Identify which cell holds the provided text, then report its (X, Y) central coordinate. 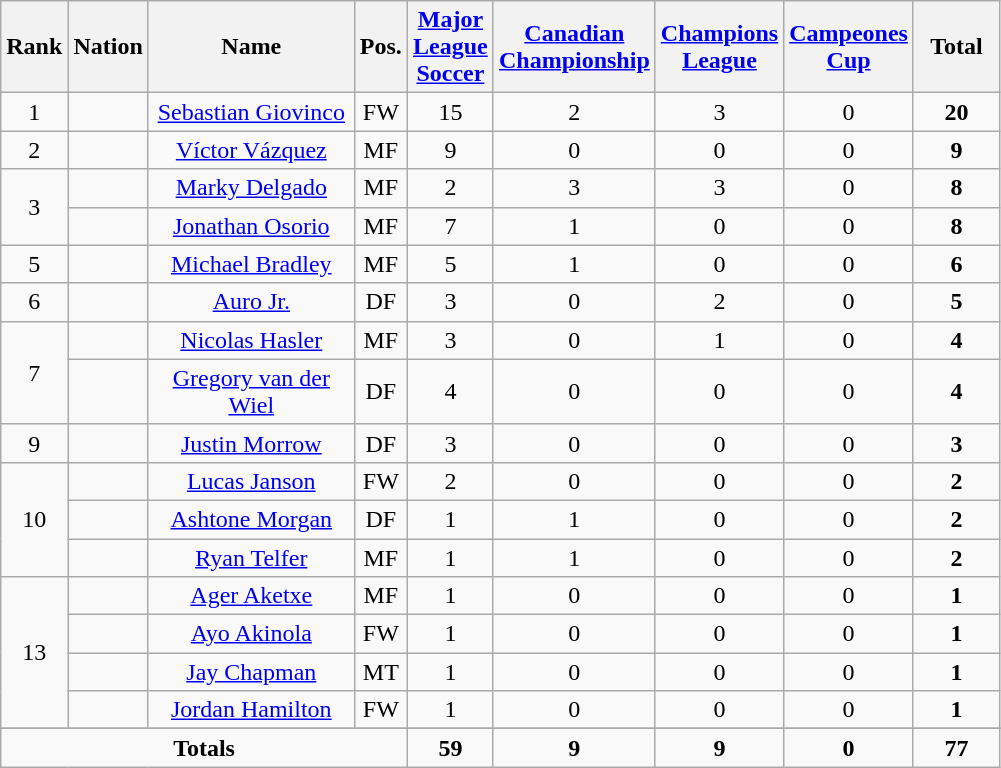
10 (34, 519)
13 (34, 653)
MT (380, 672)
Sebastian Giovinco (251, 112)
Ryan Telfer (251, 557)
Canadian Championship (574, 47)
Justin Morrow (251, 443)
15 (450, 112)
77 (956, 748)
Champions League (719, 47)
Michael Bradley (251, 264)
Nicolas Hasler (251, 340)
Jonathan Osorio (251, 226)
Gregory van der Wiel (251, 392)
Marky Delgado (251, 188)
Jay Chapman (251, 672)
Nation (108, 47)
20 (956, 112)
Total (956, 47)
Víctor Vázquez (251, 150)
Name (251, 47)
Ayo Akinola (251, 634)
Totals (204, 748)
Lucas Janson (251, 481)
Campeones Cup (849, 47)
59 (450, 748)
Pos. (380, 47)
Ager Aketxe (251, 596)
Auro Jr. (251, 302)
Ashtone Morgan (251, 519)
Rank (34, 47)
Jordan Hamilton (251, 710)
Major League Soccer (450, 47)
